Output the [x, y] coordinate of the center of the cell containing the given text.  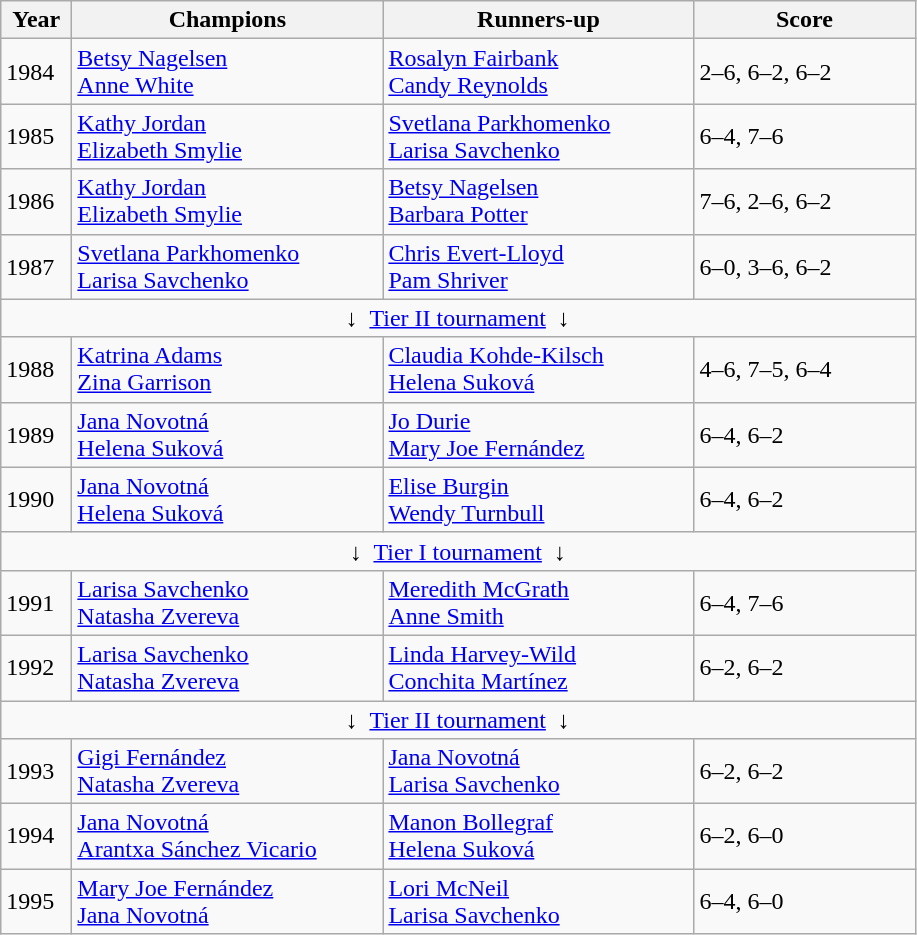
Manon Bollegraf Helena Suková [538, 836]
7–6, 2–6, 6–2 [804, 202]
Score [804, 20]
Lori McNeil Larisa Savchenko [538, 902]
4–6, 7–5, 6–4 [804, 370]
Rosalyn Fairbank Candy Reynolds [538, 72]
Chris Evert-Lloyd Pam Shriver [538, 266]
2–6, 6–2, 6–2 [804, 72]
1993 [36, 772]
Katrina Adams Zina Garrison [228, 370]
1994 [36, 836]
Gigi Fernández Natasha Zvereva [228, 772]
1988 [36, 370]
1991 [36, 602]
1989 [36, 434]
6–4, 6–0 [804, 902]
Champions [228, 20]
Runners-up [538, 20]
1992 [36, 668]
6–0, 3–6, 6–2 [804, 266]
Mary Joe Fernández Jana Novotná [228, 902]
Betsy Nagelsen Barbara Potter [538, 202]
1987 [36, 266]
Jo Durie Mary Joe Fernández [538, 434]
1986 [36, 202]
Meredith McGrath Anne Smith [538, 602]
Elise Burgin Wendy Turnbull [538, 500]
1990 [36, 500]
Betsy Nagelsen Anne White [228, 72]
1985 [36, 136]
Jana Novotná Larisa Savchenko [538, 772]
Claudia Kohde-Kilsch Helena Suková [538, 370]
1995 [36, 902]
Linda Harvey-Wild Conchita Martínez [538, 668]
1984 [36, 72]
↓ Tier I tournament ↓ [458, 551]
Year [36, 20]
6–2, 6–0 [804, 836]
Jana Novotná Arantxa Sánchez Vicario [228, 836]
